Search for the cell housing the specified text and yield its (x, y) center coordinate. 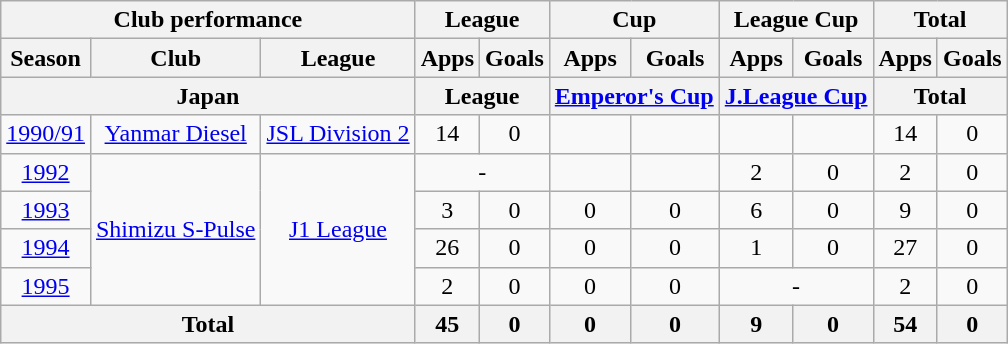
54 (905, 324)
Club (175, 58)
Club performance (208, 20)
Yanmar Diesel (175, 134)
45 (447, 324)
Cup (634, 20)
1993 (46, 210)
Season (46, 58)
J1 League (338, 229)
Emperor's Cup (634, 96)
JSL Division 2 (338, 134)
Shimizu S-Pulse (175, 229)
26 (447, 248)
Japan (208, 96)
1995 (46, 286)
6 (756, 210)
27 (905, 248)
League Cup (796, 20)
1990/91 (46, 134)
3 (447, 210)
1992 (46, 172)
1994 (46, 248)
J.League Cup (796, 96)
1 (756, 248)
